Return [x, y] of the center of cell containing provided text 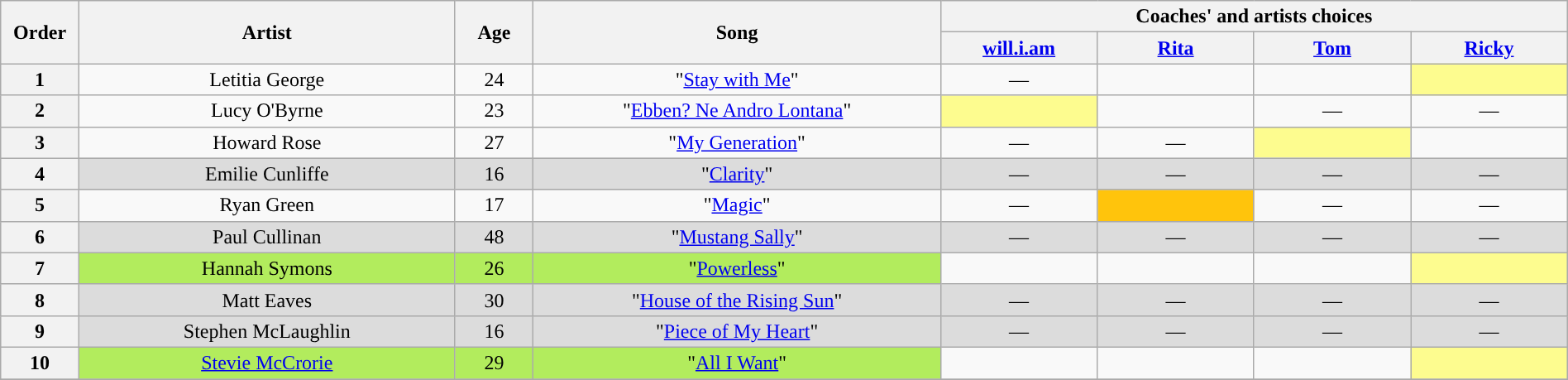
29 [495, 363]
Emilie Cunliffe [266, 174]
"Piece of My Heart" [738, 331]
"Stay with Me" [738, 79]
"Magic" [738, 205]
"Powerless" [738, 268]
Coaches' and artists choices [1254, 17]
Ryan Green [266, 205]
Paul Cullinan [266, 237]
26 [495, 268]
2 [40, 111]
Stephen McLaughlin [266, 331]
24 [495, 79]
Hannah Symons [266, 268]
Ricky [1489, 48]
will.i.am [1019, 48]
Age [495, 32]
9 [40, 331]
Lucy O'Byrne [266, 111]
23 [495, 111]
3 [40, 142]
Artist [266, 32]
Order [40, 32]
"Ebben? Ne Andro Lontana" [738, 111]
10 [40, 363]
Tom [1331, 48]
"House of the Rising Sun" [738, 300]
17 [495, 205]
Stevie McCrorie [266, 363]
4 [40, 174]
Rita [1176, 48]
6 [40, 237]
7 [40, 268]
Howard Rose [266, 142]
30 [495, 300]
8 [40, 300]
5 [40, 205]
1 [40, 79]
"All I Want" [738, 363]
"Mustang Sally" [738, 237]
48 [495, 237]
"Clarity" [738, 174]
Matt Eaves [266, 300]
"My Generation" [738, 142]
Song [738, 32]
27 [495, 142]
Letitia George [266, 79]
